Return [x, y] of the center of cell containing provided text 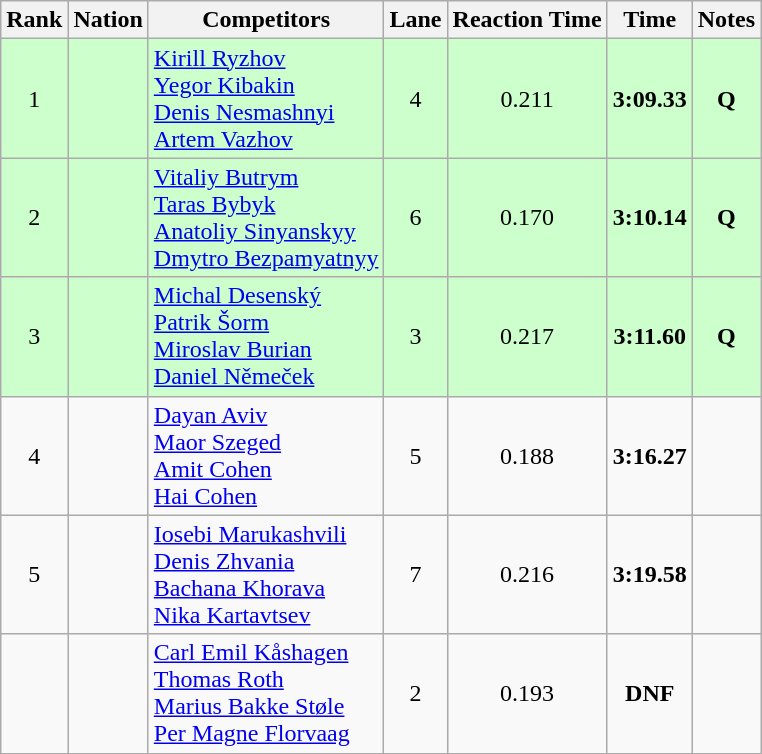
Kirill RyzhovYegor KibakinDenis NesmashnyiArtem Vazhov [266, 98]
0.193 [527, 694]
3:16.27 [650, 456]
Iosebi MarukashviliDenis ZhvaniaBachana KhoravaNika Kartavtsev [266, 574]
Michal DesenskýPatrik ŠormMiroslav BurianDaniel Němeček [266, 336]
Competitors [266, 20]
7 [416, 574]
Time [650, 20]
1 [34, 98]
0.216 [527, 574]
DNF [650, 694]
6 [416, 218]
0.170 [527, 218]
Lane [416, 20]
3:10.14 [650, 218]
3:19.58 [650, 574]
Carl Emil KåshagenThomas RothMarius Bakke StølePer Magne Florvaag [266, 694]
Rank [34, 20]
Reaction Time [527, 20]
Dayan AvivMaor SzegedAmit CohenHai Cohen [266, 456]
Vitaliy ButrymTaras BybykAnatoliy SinyanskyyDmytro Bezpamyatnyy [266, 218]
3:09.33 [650, 98]
Nation [108, 20]
0.217 [527, 336]
Notes [726, 20]
3:11.60 [650, 336]
0.211 [527, 98]
0.188 [527, 456]
